Scan for the cell matching the given text and deliver its [X, Y] coordinate at center. 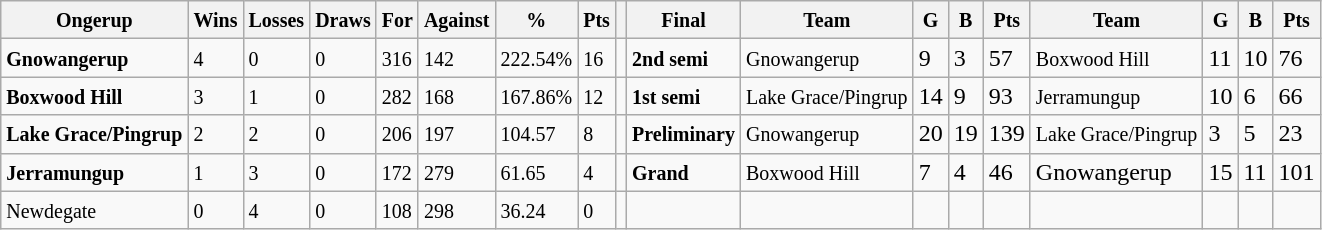
23 [1296, 134]
57 [1006, 58]
Losses [276, 20]
8 [597, 134]
2nd semi [684, 58]
6 [1256, 96]
1st semi [684, 96]
139 [1006, 134]
76 [1296, 58]
7 [930, 172]
Grand [684, 172]
19 [966, 134]
14 [930, 96]
For [397, 20]
16 [597, 58]
% [536, 20]
108 [397, 210]
15 [1220, 172]
298 [456, 210]
Wins [216, 20]
Newdegate [94, 210]
197 [456, 134]
5 [1256, 134]
104.57 [536, 134]
Preliminary [684, 134]
Ongerup [94, 20]
172 [397, 172]
279 [456, 172]
20 [930, 134]
282 [397, 96]
36.24 [536, 210]
46 [1006, 172]
168 [456, 96]
206 [397, 134]
222.54% [536, 58]
Draws [344, 20]
Against [456, 20]
61.65 [536, 172]
66 [1296, 96]
12 [597, 96]
142 [456, 58]
101 [1296, 172]
316 [397, 58]
Final [684, 20]
93 [1006, 96]
167.86% [536, 96]
